Locate the cell with the specified text and output its (x, y) center coordinate. 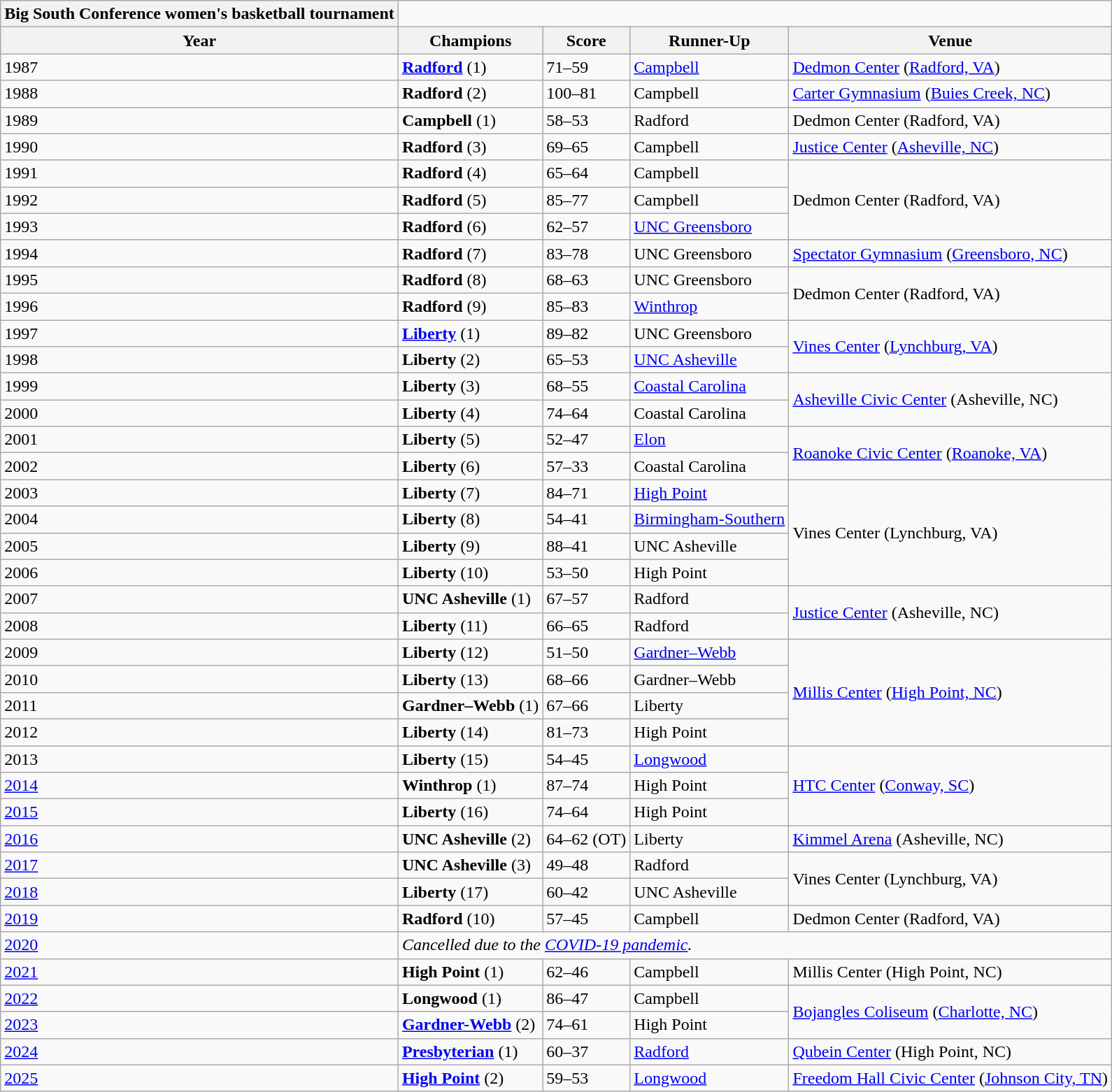
1994 (200, 253)
84–71 (586, 493)
Qubein Center (High Point, NC) (950, 1051)
2021 (200, 972)
2015 (200, 812)
Radford (2) (470, 94)
2010 (200, 679)
81–73 (586, 732)
2017 (200, 865)
Radford (7) (470, 253)
Liberty (11) (470, 626)
2001 (200, 440)
53–50 (586, 573)
2000 (200, 413)
1990 (200, 147)
65–53 (586, 360)
1996 (200, 306)
UNC Asheville (2) (470, 839)
62–57 (586, 227)
Liberty (9) (470, 546)
1999 (200, 387)
62–46 (586, 972)
83–78 (586, 253)
Winthrop (709, 306)
58–53 (586, 120)
69–65 (586, 147)
Winthrop (1) (470, 786)
Liberty (10) (470, 573)
Champions (470, 41)
Liberty (14) (470, 732)
2009 (200, 652)
1997 (200, 333)
2005 (200, 546)
52–47 (586, 440)
68–66 (586, 679)
Liberty (17) (470, 892)
57–45 (586, 919)
Score (586, 41)
2008 (200, 626)
65–64 (586, 173)
Liberty (4) (470, 413)
85–77 (586, 200)
67–66 (586, 705)
2016 (200, 839)
1989 (200, 120)
High Point (2) (470, 1078)
Radford (4) (470, 173)
Birmingham-Southern (709, 519)
2013 (200, 759)
Roanoke Civic Center (Roanoke, VA) (950, 453)
Liberty (7) (470, 493)
57–33 (586, 466)
64–62 (OT) (586, 839)
Radford (5) (470, 200)
Elon (709, 440)
Liberty (6) (470, 466)
Radford (8) (470, 280)
54–45 (586, 759)
60–37 (586, 1051)
Runner-Up (709, 41)
1993 (200, 227)
88–41 (586, 546)
HTC Center (Conway, SC) (950, 785)
85–83 (586, 306)
74–61 (586, 1025)
UNC Asheville (1) (470, 599)
Bojangles Coliseum (Charlotte, NC) (950, 1012)
2025 (200, 1078)
Asheville Civic Center (Asheville, NC) (950, 400)
Longwood (1) (470, 998)
2007 (200, 599)
2024 (200, 1051)
Liberty (8) (470, 519)
2023 (200, 1025)
1995 (200, 280)
2018 (200, 892)
2006 (200, 573)
Radford (9) (470, 306)
Liberty (13) (470, 679)
Liberty (5) (470, 440)
54–41 (586, 519)
2020 (200, 945)
71–59 (586, 67)
Year (200, 41)
Liberty (1) (470, 333)
Kimmel Arena (Asheville, NC) (950, 839)
High Point (1) (470, 972)
Presbyterian (1) (470, 1051)
1987 (200, 67)
1991 (200, 173)
2019 (200, 919)
49–48 (586, 865)
Liberty (12) (470, 652)
89–82 (586, 333)
67–57 (586, 599)
Radford (10) (470, 919)
87–74 (586, 786)
Cancelled due to the COVID-19 pandemic. (755, 945)
UNC Asheville (3) (470, 865)
Campbell (1) (470, 120)
1988 (200, 94)
68–63 (586, 280)
59–53 (586, 1078)
2022 (200, 998)
2002 (200, 466)
2004 (200, 519)
Radford (3) (470, 147)
Big South Conference women's basketball tournament (200, 14)
2011 (200, 705)
Liberty (15) (470, 759)
2014 (200, 786)
100–81 (586, 94)
1998 (200, 360)
2003 (200, 493)
60–42 (586, 892)
Liberty (2) (470, 360)
Spectator Gymnasium (Greensboro, NC) (950, 253)
Carter Gymnasium (Buies Creek, NC) (950, 94)
Radford (1) (470, 67)
Radford (6) (470, 227)
Gardner-Webb (2) (470, 1025)
Freedom Hall Civic Center (Johnson City, TN) (950, 1078)
Venue (950, 41)
68–55 (586, 387)
1992 (200, 200)
Liberty (3) (470, 387)
Liberty (16) (470, 812)
66–65 (586, 626)
Gardner–Webb (1) (470, 705)
86–47 (586, 998)
51–50 (586, 652)
2012 (200, 732)
